Determine the (x, y) coordinate at the center of the cell enclosing the given text.  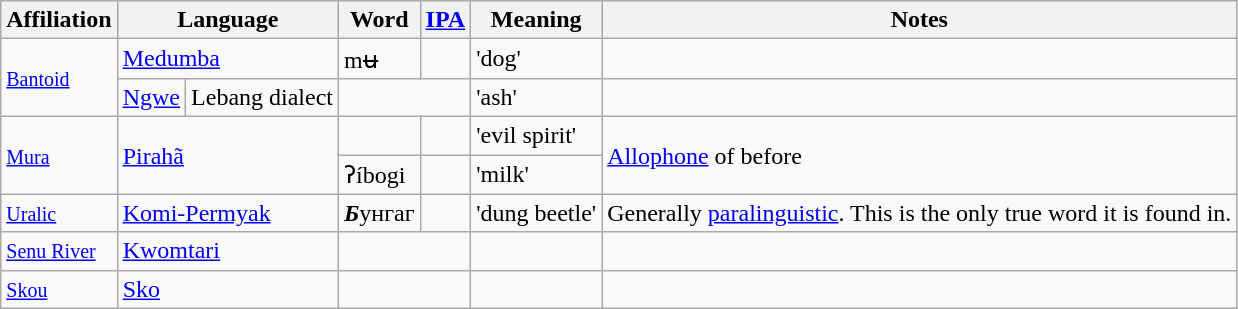
Mura (59, 155)
Бунгаг (380, 213)
'evil spirit' (536, 135)
'dung beetle' (536, 213)
Lebang dialect (262, 97)
Bantoid (59, 78)
'dog' (536, 59)
Ngwe (151, 97)
Meaning (536, 20)
'milk' (536, 174)
Word (380, 20)
mʉ (380, 59)
Sko (228, 289)
Pirahã (228, 155)
Allophone of before (920, 155)
IPA (446, 20)
ʔíbogi (380, 174)
Uralic (59, 213)
Notes (920, 20)
Skou (59, 289)
'ash' (536, 97)
Generally paralinguistic. This is the only true word it is found in. (920, 213)
Senu River (59, 251)
Kwomtari (228, 251)
Medumba (228, 59)
Language (228, 20)
Affiliation (59, 20)
Komi-Permyak (228, 213)
